Detect which cell encompasses the target text, then output its [x, y] center coordinate. 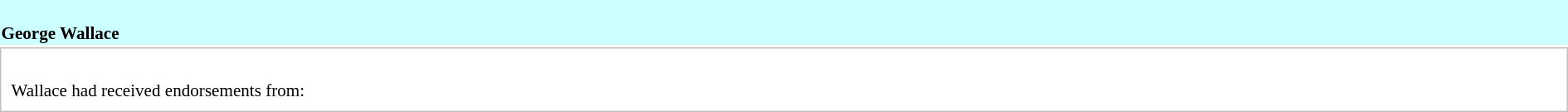
George Wallace [784, 22]
Wallace had received endorsements from: [784, 80]
